Locate the cell with the specified text and output its [X, Y] center coordinate. 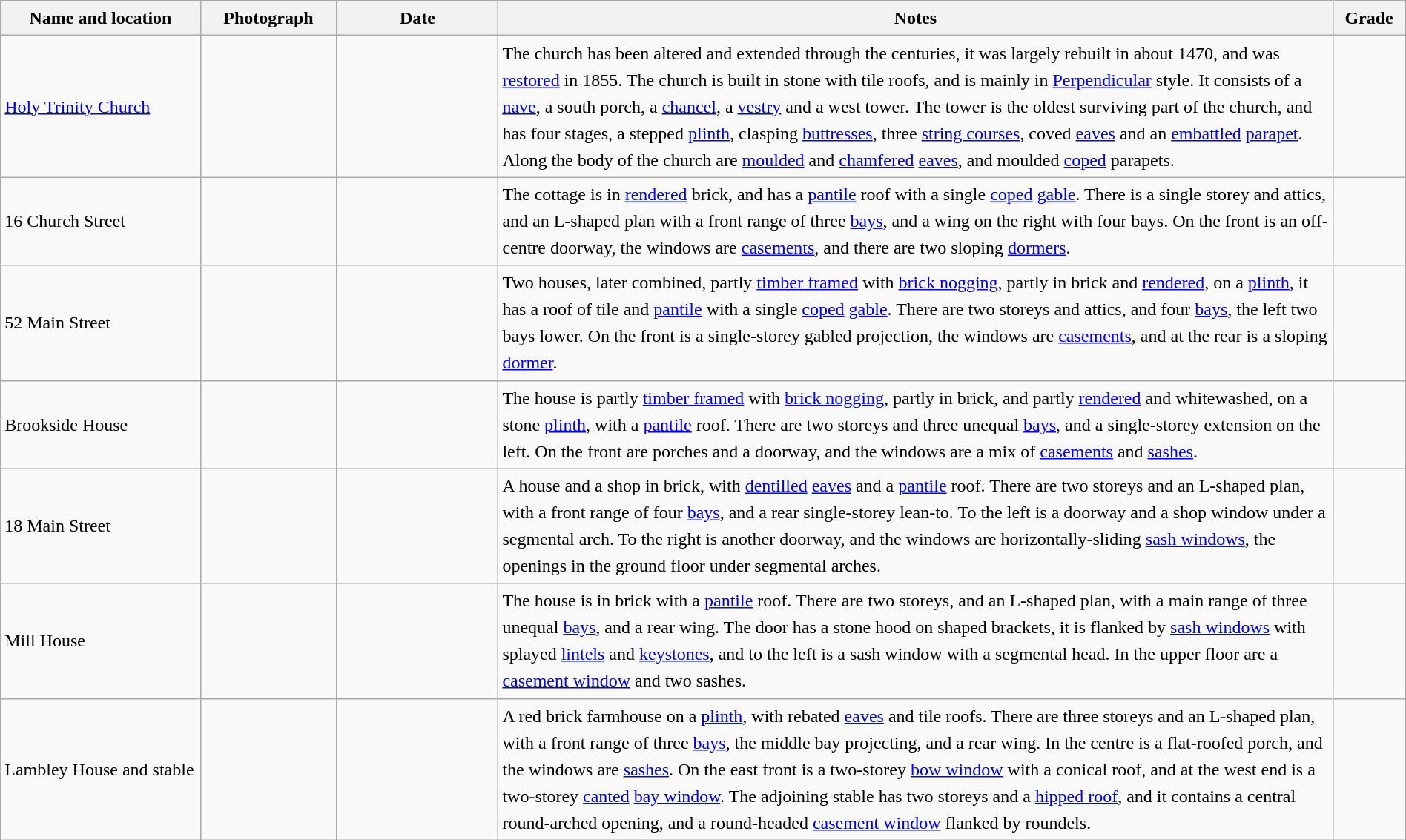
Mill House [101, 641]
52 Main Street [101, 323]
Date [417, 18]
16 Church Street [101, 221]
Holy Trinity Church [101, 107]
18 Main Street [101, 526]
Notes [915, 18]
Grade [1369, 18]
Name and location [101, 18]
Lambley House and stable [101, 770]
Brookside House [101, 424]
Photograph [268, 18]
